Detect which cell encompasses the target text, then output its (x, y) center coordinate. 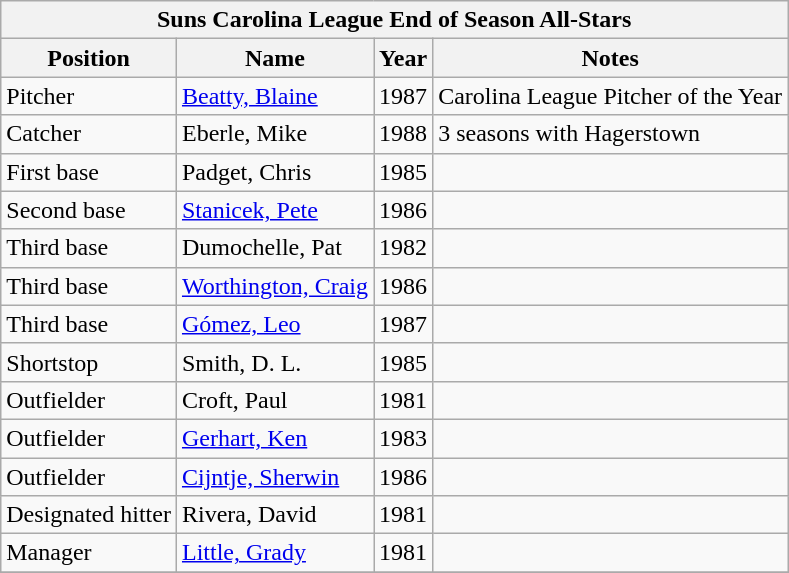
Little, Grady (274, 553)
Gómez, Leo (274, 324)
Rivera, David (274, 515)
Dumochelle, Pat (274, 248)
Padget, Chris (274, 172)
1983 (404, 438)
Carolina League Pitcher of the Year (610, 96)
Shortstop (89, 362)
Position (89, 58)
Name (274, 58)
Croft, Paul (274, 400)
First base (89, 172)
Suns Carolina League End of Season All-Stars (394, 20)
Second base (89, 210)
Worthington, Craig (274, 286)
Catcher (89, 134)
Notes (610, 58)
Manager (89, 553)
Cijntje, Sherwin (274, 477)
Smith, D. L. (274, 362)
Designated hitter (89, 515)
Beatty, Blaine (274, 96)
1988 (404, 134)
Pitcher (89, 96)
Year (404, 58)
3 seasons with Hagerstown (610, 134)
Gerhart, Ken (274, 438)
Stanicek, Pete (274, 210)
1982 (404, 248)
Eberle, Mike (274, 134)
